Detect which cell encompasses the target text, then output its (x, y) center coordinate. 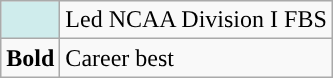
Led NCAA Division I FBS (196, 20)
Career best (196, 58)
Bold (30, 58)
